Identify which cell holds the provided text, then report its (X, Y) central coordinate. 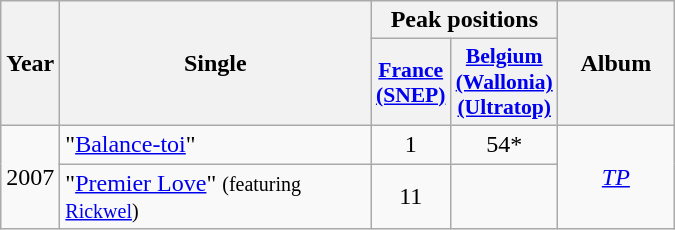
11 (411, 196)
Album (616, 64)
TP (616, 176)
Belgium(Wallonia)(Ultratop) (504, 82)
Single (216, 64)
Year (30, 64)
France (SNEP) (411, 82)
"Premier Love" (featuring Rickwel) (216, 196)
1 (411, 144)
54* (504, 144)
2007 (30, 176)
"Balance-toi" (216, 144)
Peak positions (464, 20)
